Detect which cell encompasses the target text, then output its [x, y] center coordinate. 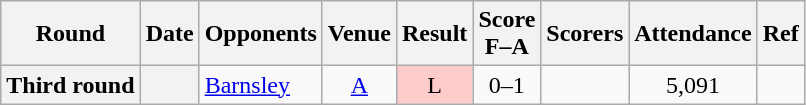
Result [434, 34]
A [359, 85]
5,091 [693, 85]
0–1 [507, 85]
Opponents [260, 34]
Scorers [585, 34]
Round [70, 34]
Barnsley [260, 85]
Attendance [693, 34]
Date [170, 34]
Ref [780, 34]
ScoreF–A [507, 34]
Third round [70, 85]
L [434, 85]
Venue [359, 34]
